Find where the given text appears and provide that cell's center as [X, Y] coordinate. 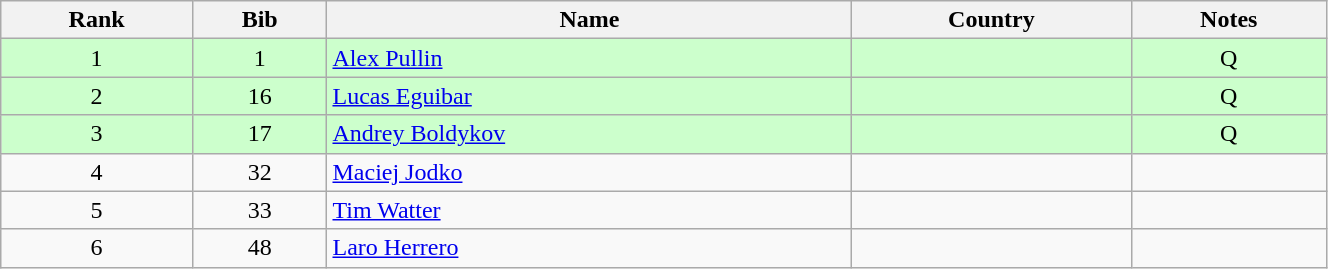
5 [97, 210]
16 [260, 96]
Tim Watter [590, 210]
6 [97, 248]
Maciej Jodko [590, 172]
4 [97, 172]
17 [260, 134]
Lucas Eguibar [590, 96]
Notes [1228, 20]
Laro Herrero [590, 248]
33 [260, 210]
2 [97, 96]
Bib [260, 20]
Andrey Boldykov [590, 134]
Rank [97, 20]
Alex Pullin [590, 58]
48 [260, 248]
Name [590, 20]
32 [260, 172]
Country [992, 20]
3 [97, 134]
